For the text-containing cell, return its midpoint in [X, Y] coordinate format. 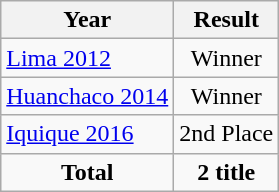
Huanchaco 2014 [88, 96]
2 title [226, 172]
2nd Place [226, 134]
Year [88, 20]
Lima 2012 [88, 58]
Total [88, 172]
Result [226, 20]
Iquique 2016 [88, 134]
